Pinpoint the cell where the given text exists, returning its [x, y] midpoint coordinate. 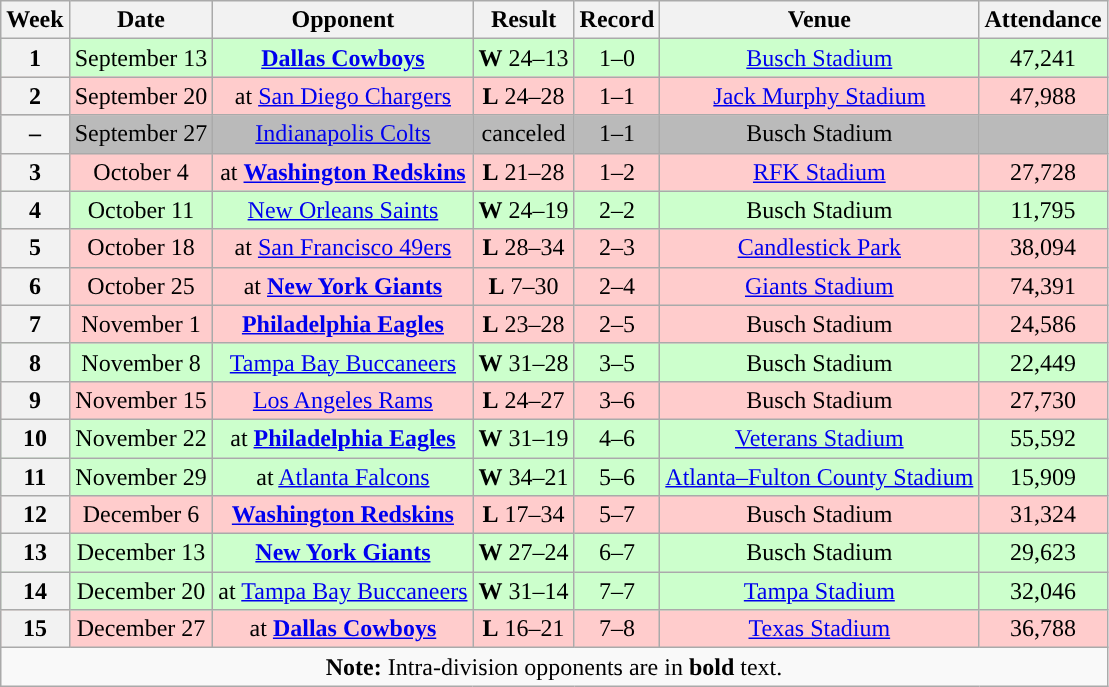
13 [35, 553]
15,909 [1043, 477]
New York Giants [343, 553]
2–5 [617, 324]
31,324 [1043, 515]
Texas Stadium [820, 629]
October 4 [141, 172]
Opponent [343, 20]
at San Diego Chargers [343, 96]
Attendance [1043, 20]
L 7–30 [524, 286]
Giants Stadium [820, 286]
Los Angeles Rams [343, 400]
Note: Intra-division opponents are in bold text. [554, 667]
L 16–21 [524, 629]
Venue [820, 20]
W 34–21 [524, 477]
55,592 [1043, 438]
L 24–28 [524, 96]
24,586 [1043, 324]
27,730 [1043, 400]
2–4 [617, 286]
October 25 [141, 286]
7–7 [617, 591]
L 28–34 [524, 248]
at Dallas Cowboys [343, 629]
2–3 [617, 248]
W 27–24 [524, 553]
Result [524, 20]
Record [617, 20]
W 31–28 [524, 362]
47,988 [1043, 96]
November 29 [141, 477]
38,094 [1043, 248]
10 [35, 438]
November 1 [141, 324]
W 31–14 [524, 591]
at Atlanta Falcons [343, 477]
L 24–27 [524, 400]
15 [35, 629]
Indianapolis Colts [343, 134]
December 13 [141, 553]
1–0 [617, 58]
36,788 [1043, 629]
22,449 [1043, 362]
11,795 [1043, 210]
– [35, 134]
3–5 [617, 362]
29,623 [1043, 553]
New Orleans Saints [343, 210]
1–2 [617, 172]
32,046 [1043, 591]
3–6 [617, 400]
74,391 [1043, 286]
7–8 [617, 629]
November 22 [141, 438]
December 20 [141, 591]
Date [141, 20]
Philadelphia Eagles [343, 324]
September 27 [141, 134]
October 11 [141, 210]
9 [35, 400]
L 21–28 [524, 172]
at Philadelphia Eagles [343, 438]
Atlanta–Fulton County Stadium [820, 477]
1 [35, 58]
3 [35, 172]
5–7 [617, 515]
Veterans Stadium [820, 438]
W 24–19 [524, 210]
47,241 [1043, 58]
8 [35, 362]
6–7 [617, 553]
11 [35, 477]
RFK Stadium [820, 172]
canceled [524, 134]
at San Francisco 49ers [343, 248]
September 13 [141, 58]
Week [35, 20]
December 6 [141, 515]
Tampa Bay Buccaneers [343, 362]
September 20 [141, 96]
2 [35, 96]
27,728 [1043, 172]
L 23–28 [524, 324]
at New York Giants [343, 286]
L 17–34 [524, 515]
6 [35, 286]
Candlestick Park [820, 248]
W 31–19 [524, 438]
14 [35, 591]
at Washington Redskins [343, 172]
7 [35, 324]
November 15 [141, 400]
5 [35, 248]
12 [35, 515]
December 27 [141, 629]
Tampa Stadium [820, 591]
5–6 [617, 477]
Dallas Cowboys [343, 58]
Washington Redskins [343, 515]
at Tampa Bay Buccaneers [343, 591]
October 18 [141, 248]
November 8 [141, 362]
4–6 [617, 438]
W 24–13 [524, 58]
Jack Murphy Stadium [820, 96]
2–2 [617, 210]
4 [35, 210]
